From the cell containing the given text, extract its center point as [x, y] coordinate. 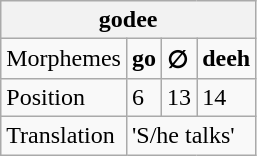
Position [64, 97]
Morphemes [64, 59]
14 [226, 97]
'S/he talks' [190, 135]
13 [180, 97]
godee [128, 20]
Translation [64, 135]
6 [144, 97]
∅ [180, 59]
go [144, 59]
deeh [226, 59]
